Identify which cell holds the provided text, then report its [X, Y] central coordinate. 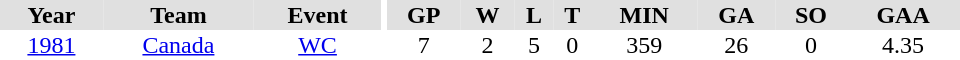
Team [178, 15]
4.35 [903, 45]
SO [812, 15]
Year [52, 15]
W [487, 15]
7 [424, 45]
Event [318, 15]
2 [487, 45]
L [534, 15]
GP [424, 15]
T [572, 15]
359 [644, 45]
MIN [644, 15]
GAA [903, 15]
WC [318, 45]
1981 [52, 45]
GA [736, 15]
Canada [178, 45]
26 [736, 45]
5 [534, 45]
